Scan for the cell matching the given text and deliver its (X, Y) coordinate at center. 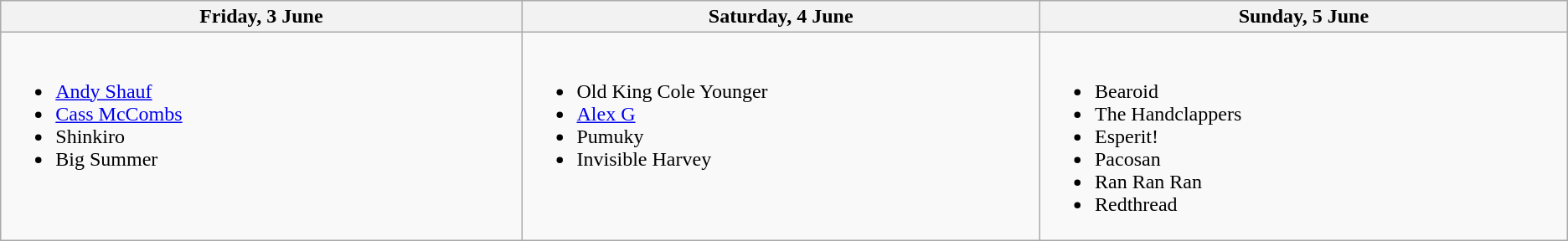
Andy ShaufCass McCombsShinkiroBig Summer (261, 136)
Friday, 3 June (261, 17)
Saturday, 4 June (781, 17)
BearoidThe HandclappersEsperit!PacosanRan Ran RanRedthread (1303, 136)
Old King Cole YoungerAlex GPumukyInvisible Harvey (781, 136)
Sunday, 5 June (1303, 17)
